From the cell containing the given text, extract its center point as (X, Y) coordinate. 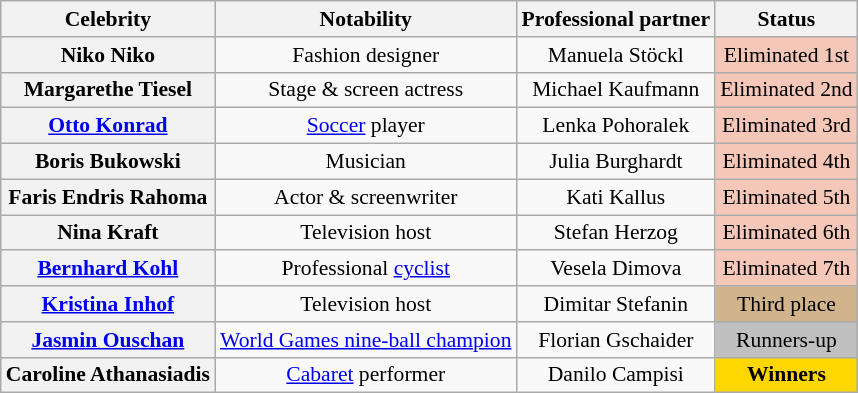
Dimitar Stefanin (616, 304)
Stefan Herzog (616, 233)
Nina Kraft (108, 233)
Faris Endris Rahoma (108, 197)
Kati Kallus (616, 197)
Boris Bukowski (108, 162)
Manuela Stöckl (616, 55)
Lenka Pohoralek (616, 126)
Julia Burghardt (616, 162)
Eliminated 3rd (786, 126)
Professional cyclist (366, 269)
Cabaret performer (366, 375)
Otto Konrad (108, 126)
Eliminated 1st (786, 55)
Danilo Campisi (616, 375)
Professional partner (616, 19)
Eliminated 7th (786, 269)
Winners (786, 375)
Margarethe Tiesel (108, 90)
Michael Kaufmann (616, 90)
Niko Niko (108, 55)
Actor & screenwriter (366, 197)
Runners-up (786, 340)
Vesela Dimova (616, 269)
Eliminated 6th (786, 233)
Stage & screen actress (366, 90)
Musician (366, 162)
Soccer player (366, 126)
Eliminated 5th (786, 197)
Eliminated 4th (786, 162)
World Games nine-ball champion (366, 340)
Bernhard Kohl (108, 269)
Kristina Inhof (108, 304)
Notability (366, 19)
Status (786, 19)
Eliminated 2nd (786, 90)
Caroline Athanasiadis (108, 375)
Celebrity (108, 19)
Third place (786, 304)
Fashion designer (366, 55)
Jasmin Ouschan (108, 340)
Florian Gschaider (616, 340)
